Determine the [x, y] coordinate at the center of the cell enclosing the given text.  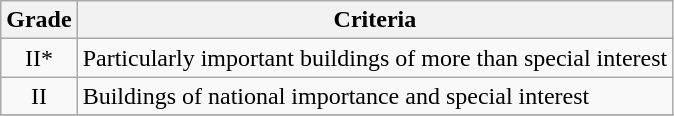
II* [39, 58]
Buildings of national importance and special interest [375, 96]
II [39, 96]
Grade [39, 20]
Particularly important buildings of more than special interest [375, 58]
Criteria [375, 20]
